Detect which cell encompasses the target text, then output its (x, y) center coordinate. 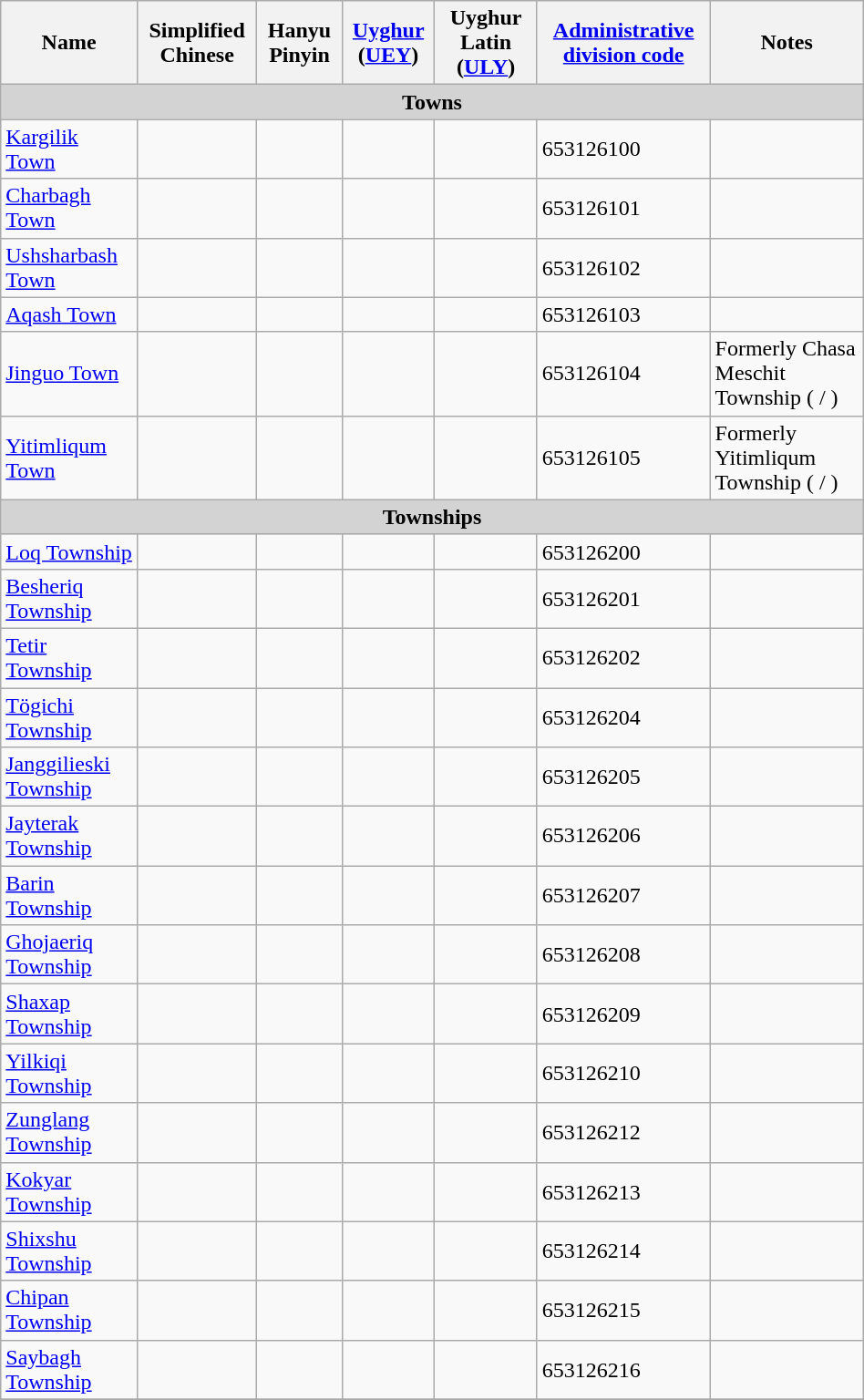
Loq Township (69, 551)
653126103 (623, 314)
Janggilieski Township (69, 777)
Towns (432, 102)
Kokyar Township (69, 1192)
Uyghur Latin (ULY) (486, 43)
Chipan Township (69, 1311)
653126208 (623, 955)
653126104 (623, 374)
Uyghur (UEY) (388, 43)
Jinguo Town (69, 374)
Formerly Chasa Meschit Township ( / ) (787, 374)
Besheriq Township (69, 598)
Ushsharbash Town (69, 268)
Townships (432, 517)
Zunglang Township (69, 1132)
Administrative division code (623, 43)
653126200 (623, 551)
653126100 (623, 149)
Barin Township (69, 895)
653126215 (623, 1311)
Hanyu Pinyin (299, 43)
653126201 (623, 598)
653126102 (623, 268)
Jayterak Township (69, 837)
653126214 (623, 1251)
Yitimliqum Town (69, 458)
653126213 (623, 1192)
Charbagh Town (69, 208)
653126105 (623, 458)
Saybagh Township (69, 1369)
Kargilik Town (69, 149)
653126206 (623, 837)
Simplified Chinese (197, 43)
Shixshu Township (69, 1251)
653126210 (623, 1074)
Tögichi Township (69, 716)
Shaxap Township (69, 1014)
653126202 (623, 658)
653126101 (623, 208)
Ghojaeriq Township (69, 955)
653126212 (623, 1132)
Formerly Yitimliqum Township ( / ) (787, 458)
653126209 (623, 1014)
653126207 (623, 895)
Yilkiqi Township (69, 1074)
Tetir Township (69, 658)
653126216 (623, 1369)
Name (69, 43)
Aqash Town (69, 314)
Notes (787, 43)
653126205 (623, 777)
653126204 (623, 716)
